Extract the [X, Y] coordinate from the center of the cell holding the provided text.  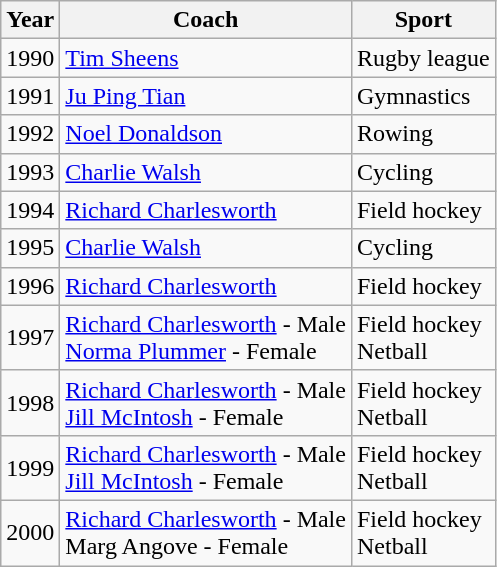
1997 [30, 338]
1994 [30, 210]
1993 [30, 172]
Richard Charlesworth - Male Marg Angove - Female [206, 532]
Gymnastics [423, 96]
1998 [30, 402]
Richard Charlesworth - Male Norma Plummer - Female [206, 338]
Ju Ping Tian [206, 96]
2000 [30, 532]
1995 [30, 248]
Rowing [423, 134]
1991 [30, 96]
Year [30, 20]
Sport [423, 20]
Coach [206, 20]
1999 [30, 468]
1990 [30, 58]
1992 [30, 134]
Tim Sheens [206, 58]
Rugby league [423, 58]
Noel Donaldson [206, 134]
1996 [30, 286]
